Output the (X, Y) coordinate of the center of the cell containing the given text.  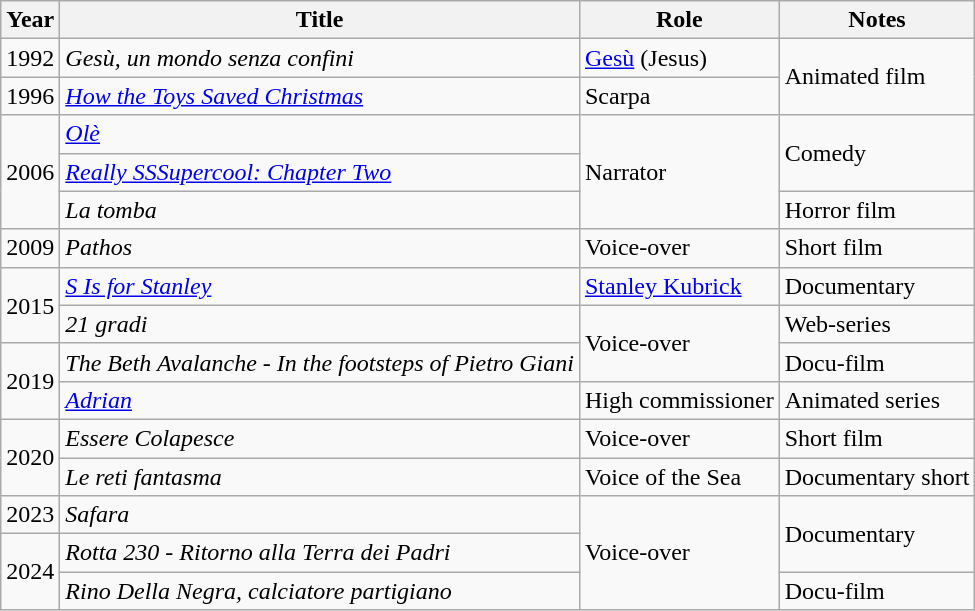
High commissioner (679, 400)
Adrian (320, 400)
Rino Della Negra, calciatore partigiano (320, 591)
Le reti fantasma (320, 477)
Safara (320, 515)
Animated series (877, 400)
Documentary short (877, 477)
Pathos (320, 248)
Gesù, un mondo senza confini (320, 58)
2009 (30, 248)
Web-series (877, 324)
2015 (30, 305)
21 gradi (320, 324)
1992 (30, 58)
Olè (320, 134)
2019 (30, 381)
How the Toys Saved Christmas (320, 96)
Horror film (877, 210)
Comedy (877, 153)
Scarpa (679, 96)
Essere Colapesce (320, 438)
La tomba (320, 210)
Stanley Kubrick (679, 286)
2024 (30, 572)
Animated film (877, 77)
Title (320, 20)
Voice of the Sea (679, 477)
2006 (30, 172)
Notes (877, 20)
Gesù (Jesus) (679, 58)
Really SSSupercool: Chapter Two (320, 172)
Rotta 230 - Ritorno alla Terra dei Padri (320, 553)
Year (30, 20)
2020 (30, 457)
2023 (30, 515)
Narrator (679, 172)
1996 (30, 96)
The Beth Avalanche - In the footsteps of Pietro Giani (320, 362)
Role (679, 20)
S Is for Stanley (320, 286)
